For the text-containing cell, return its midpoint in (X, Y) coordinate format. 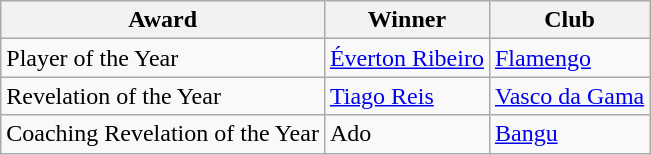
Ado (406, 134)
Award (163, 20)
Winner (406, 20)
Bangu (569, 134)
Club (569, 20)
Player of the Year (163, 58)
Tiago Reis (406, 96)
Coaching Revelation of the Year (163, 134)
Éverton Ribeiro (406, 58)
Revelation of the Year (163, 96)
Flamengo (569, 58)
Vasco da Gama (569, 96)
